Find where the given text appears and provide that cell's center as [x, y] coordinate. 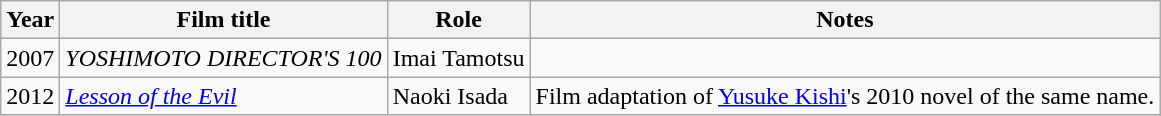
Film adaptation of Yusuke Kishi's 2010 novel of the same name. [845, 96]
Lesson of the Evil [224, 96]
Year [30, 20]
YOSHIMOTO DIRECTOR'S 100 [224, 58]
Role [458, 20]
2007 [30, 58]
Imai Tamotsu [458, 58]
Notes [845, 20]
Film title [224, 20]
2012 [30, 96]
Naoki Isada [458, 96]
